Return [X, Y] of the center of cell containing provided text 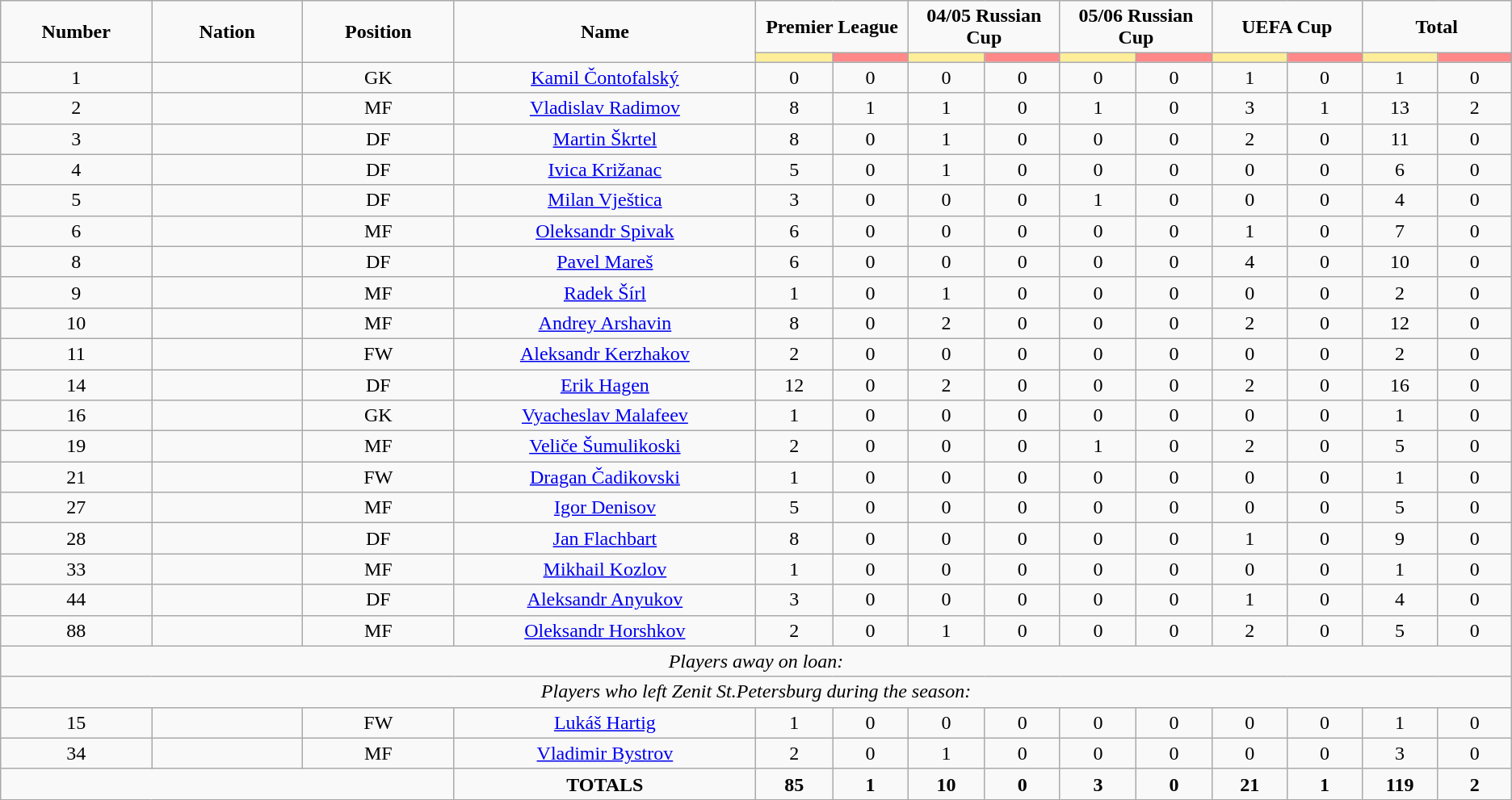
Jan Flachbart [605, 538]
Oleksandr Spivak [605, 231]
Erik Hagen [605, 385]
Players away on loan: [756, 661]
Nation [228, 31]
Milan Vještica [605, 200]
Number [76, 31]
Andrey Arshavin [605, 323]
Vyacheslav Malafeev [605, 416]
Name [605, 31]
34 [76, 753]
Lukáš Hartig [605, 723]
Premier League [832, 27]
Vladimir Bystrov [605, 753]
13 [1400, 108]
Mikhail Kozlov [605, 569]
14 [76, 385]
Total [1436, 27]
88 [76, 630]
Dragan Čadikovski [605, 477]
27 [76, 508]
Kamil Čontofalský [605, 77]
Veliče Šumulikoski [605, 446]
Position [378, 31]
TOTALS [605, 784]
Aleksandr Kerzhakov [605, 354]
Aleksandr Anyukov [605, 600]
Pavel Mareš [605, 262]
15 [76, 723]
Radek Šírl [605, 292]
Vladislav Radimov [605, 108]
Igor Denisov [605, 508]
Players who left Zenit St.Petersburg during the season: [756, 692]
44 [76, 600]
Ivica Križanac [605, 170]
119 [1400, 784]
UEFA Cup [1287, 27]
Oleksandr Horshkov [605, 630]
19 [76, 446]
85 [795, 784]
04/05 Russian Cup [984, 27]
Martin Škrtel [605, 139]
7 [1400, 231]
05/06 Russian Cup [1136, 27]
28 [76, 538]
33 [76, 569]
